Determine the (X, Y) coordinate at the center of the cell enclosing the given text.  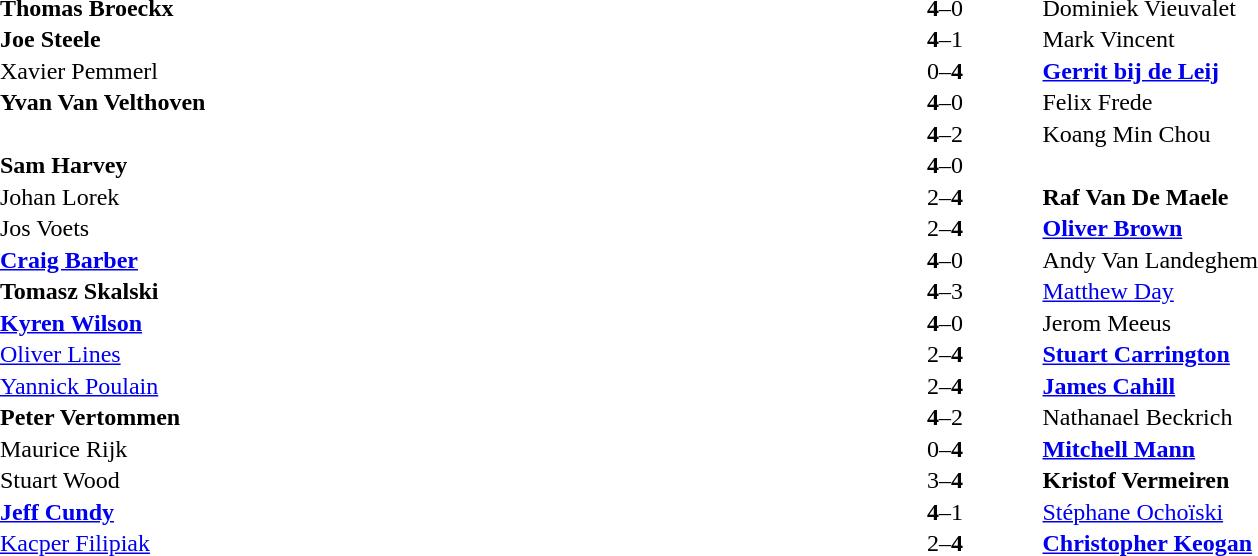
4–3 (944, 291)
3–4 (944, 481)
